Identify which cell holds the provided text, then report its [x, y] central coordinate. 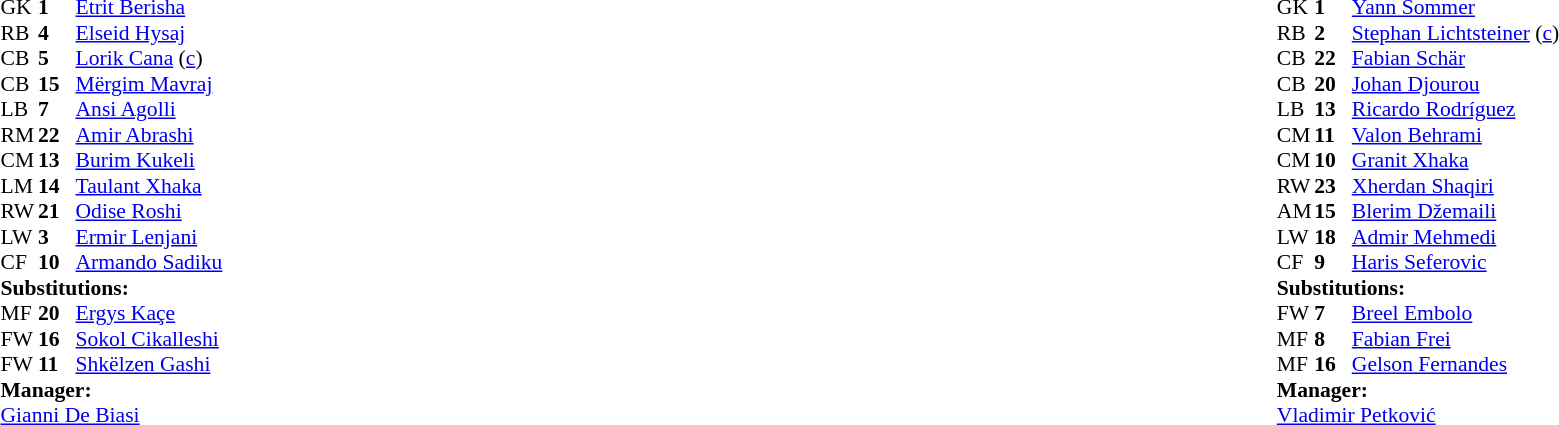
AM [1296, 211]
Mërgim Mavraj [150, 84]
Shkëlzen Gashi [150, 365]
Ansi Agolli [150, 109]
Armando Sadiku [150, 263]
Haris Seferovic [1456, 263]
Amir Abrashi [150, 135]
LM [19, 186]
5 [57, 59]
Xherdan Shaqiri [1456, 186]
Odise Roshi [150, 211]
Fabian Frei [1456, 339]
Taulant Xhaka [150, 186]
Fabian Schär [1456, 59]
Burim Kukeli [150, 161]
Ricardo Rodríguez [1456, 109]
14 [57, 186]
8 [1333, 339]
Sokol Cikalleshi [150, 339]
Blerim Džemaili [1456, 211]
9 [1333, 263]
23 [1333, 186]
RM [19, 135]
Breel Embolo [1456, 313]
Lorik Cana (c) [150, 59]
Ergys Kaçe [150, 313]
Ermir Lenjani [150, 237]
Valon Behrami [1456, 135]
2 [1333, 33]
18 [1333, 237]
21 [57, 211]
4 [57, 33]
Admir Mehmedi [1456, 237]
Stephan Lichtsteiner (c) [1456, 33]
Granit Xhaka [1456, 161]
Gelson Fernandes [1456, 365]
Elseid Hysaj [150, 33]
Johan Djourou [1456, 84]
3 [57, 237]
